Extract the (x, y) coordinate from the center of the cell holding the provided text.  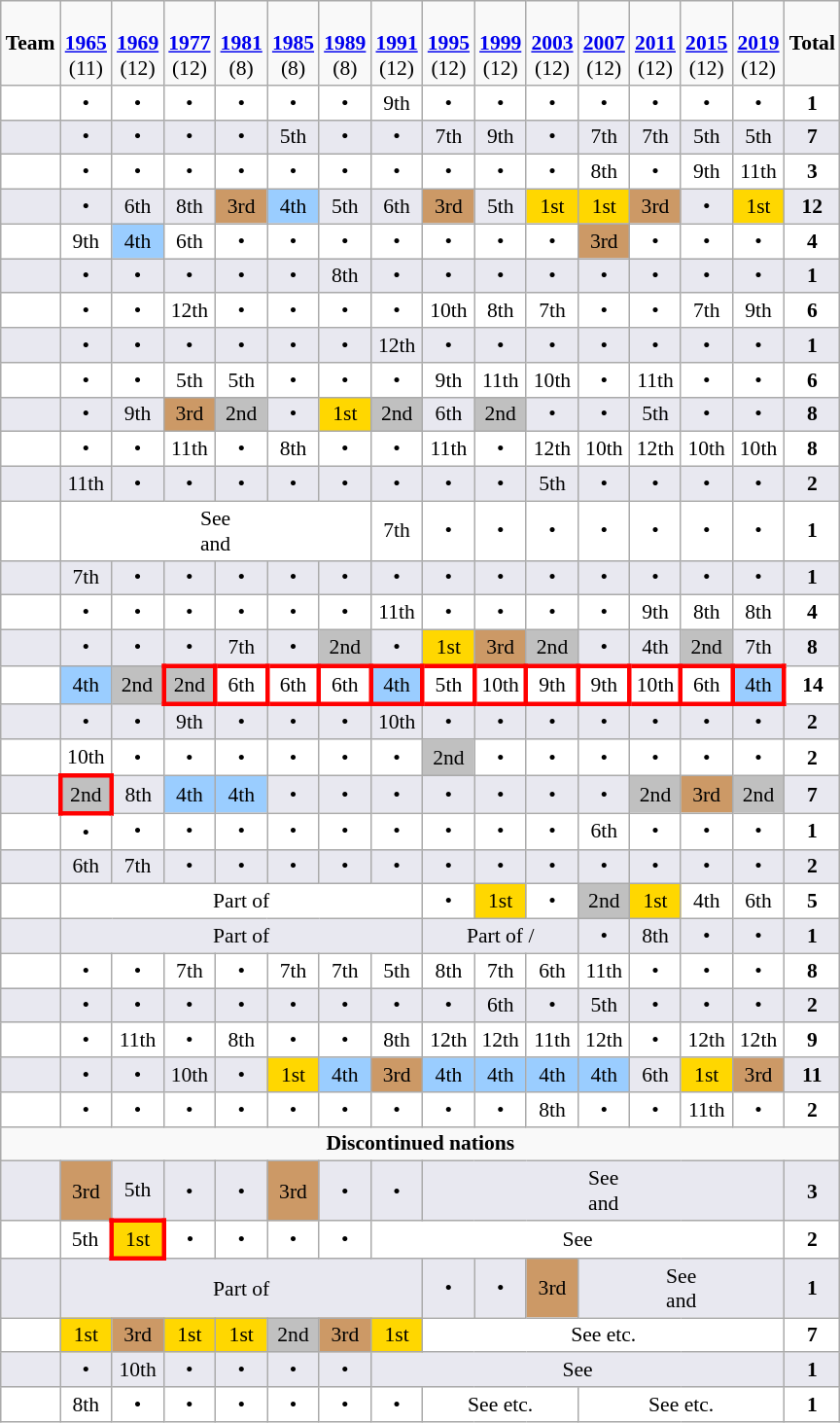
1965(11) (86, 43)
2019(12) (758, 43)
2015(12) (706, 43)
9 (813, 1041)
11 (813, 1075)
1989(8) (344, 43)
1991(12) (397, 43)
2003(12) (552, 43)
Discontinued nations (420, 1144)
12 (813, 207)
1969(12) (138, 43)
Team (31, 43)
14 (813, 685)
1981(8) (241, 43)
2007(12) (605, 43)
1977(12) (189, 43)
Total (813, 43)
1985(8) (294, 43)
Part of / (501, 937)
2011(12) (655, 43)
1999(12) (500, 43)
5 (813, 902)
1995(12) (449, 43)
